Locate the cell with the specified text and output its [x, y] center coordinate. 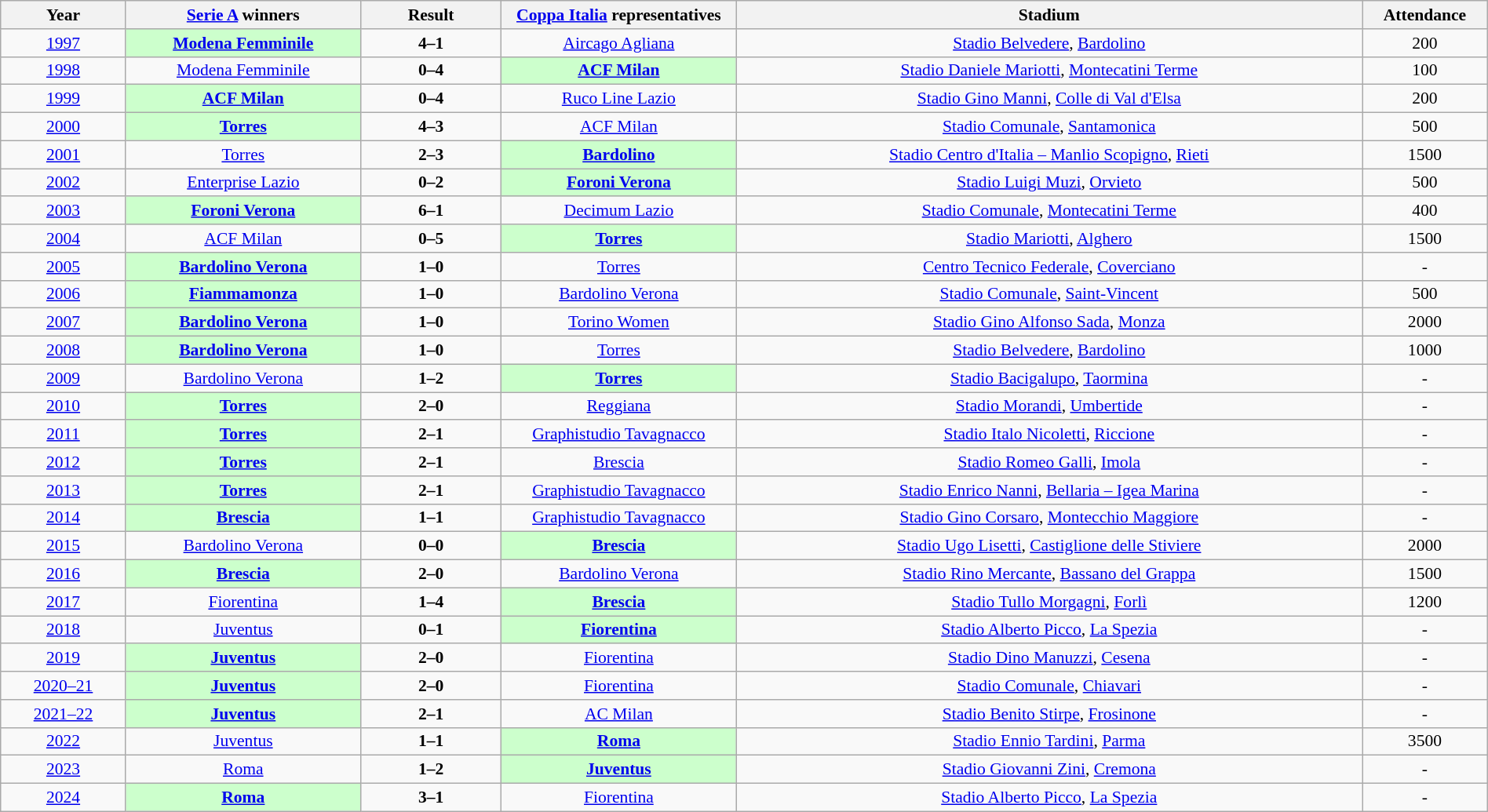
100 [1425, 71]
1–4 [430, 602]
0–1 [430, 630]
2019 [64, 658]
Stadio Gino Corsaro, Montecchio Maggiore [1049, 518]
Aircago Agliana [618, 43]
2015 [64, 546]
Stadio Comunale, Saint-Vincent [1049, 294]
Stadio Dino Manuzzi, Cesena [1049, 658]
2017 [64, 602]
2002 [64, 183]
2010 [64, 406]
Stadio Mariotti, Alghero [1049, 239]
2003 [64, 211]
2020–21 [64, 686]
6–1 [430, 211]
Stadio Gino Alfonso Sada, Monza [1049, 322]
2024 [64, 798]
Stadio Giovanni Zini, Cremona [1049, 770]
Bardolino [618, 155]
Decimum Lazio [618, 211]
Stadio Daniele Mariotti, Montecatini Terme [1049, 71]
2009 [64, 378]
0–0 [430, 546]
2023 [64, 770]
4–1 [430, 43]
1999 [64, 99]
2005 [64, 267]
2022 [64, 741]
0–5 [430, 239]
Stadio Comunale, Santamonica [1049, 127]
2016 [64, 574]
2014 [64, 518]
2–3 [430, 155]
4–3 [430, 127]
2001 [64, 155]
Stadio Morandi, Umbertide [1049, 406]
Stadio Tullo Morgagni, Forlì [1049, 602]
Year [64, 15]
1997 [64, 43]
Stadio Italo Nicoletti, Riccione [1049, 435]
2006 [64, 294]
Stadio Romeo Galli, Imola [1049, 462]
Stadio Benito Stirpe, Frosinone [1049, 714]
2012 [64, 462]
Reggiana [618, 406]
Result [430, 15]
Stadio Comunale, Chiavari [1049, 686]
2013 [64, 490]
Stadio Comunale, Montecatini Terme [1049, 211]
Stadio Bacigalupo, Taormina [1049, 378]
AC Milan [618, 714]
Stadio Rino Mercante, Bassano del Grappa [1049, 574]
Centro Tecnico Federale, Coverciano [1049, 267]
Attendance [1425, 15]
1200 [1425, 602]
2018 [64, 630]
400 [1425, 211]
Torino Women [618, 322]
2021–22 [64, 714]
Enterprise Lazio [243, 183]
Serie A winners [243, 15]
2007 [64, 322]
2008 [64, 351]
1000 [1425, 351]
2011 [64, 435]
Stadium [1049, 15]
Stadio Ennio Tardini, Parma [1049, 741]
1998 [64, 71]
3500 [1425, 741]
Coppa Italia representatives [618, 15]
Fiammamonza [243, 294]
Stadio Centro d'Italia – Manlio Scopigno, Rieti [1049, 155]
Stadio Enrico Nanni, Bellaria – Igea Marina [1049, 490]
Stadio Gino Manni, Colle di Val d'Elsa [1049, 99]
Stadio Luigi Muzi, Orvieto [1049, 183]
0–2 [430, 183]
2004 [64, 239]
3–1 [430, 798]
Ruco Line Lazio [618, 99]
Stadio Ugo Lisetti, Castiglione delle Stiviere [1049, 546]
